Scan for the cell matching the given text and deliver its [x, y] coordinate at center. 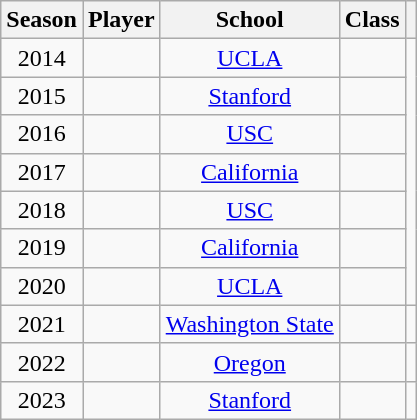
Season [42, 20]
2021 [42, 324]
2020 [42, 286]
2023 [42, 400]
2018 [42, 210]
School [250, 20]
Class [372, 20]
2016 [42, 134]
Washington State [250, 324]
Oregon [250, 362]
2017 [42, 172]
2015 [42, 96]
2014 [42, 58]
2022 [42, 362]
2019 [42, 248]
Player [121, 20]
